Find where the given text appears and provide that cell's center as (X, Y) coordinate. 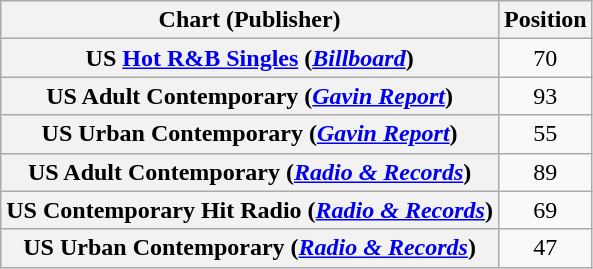
89 (545, 172)
69 (545, 210)
US Urban Contemporary (Radio & Records) (250, 248)
Chart (Publisher) (250, 20)
93 (545, 96)
US Contemporary Hit Radio (Radio & Records) (250, 210)
70 (545, 58)
47 (545, 248)
55 (545, 134)
US Adult Contemporary (Radio & Records) (250, 172)
Position (545, 20)
US Hot R&B Singles (Billboard) (250, 58)
US Adult Contemporary (Gavin Report) (250, 96)
US Urban Contemporary (Gavin Report) (250, 134)
